Output the [X, Y] coordinate of the center of the cell containing the given text.  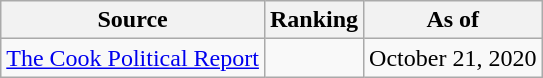
The Cook Political Report [133, 58]
October 21, 2020 [453, 58]
Source [133, 20]
Ranking [314, 20]
As of [453, 20]
